For the text-containing cell, return its midpoint in (X, Y) coordinate format. 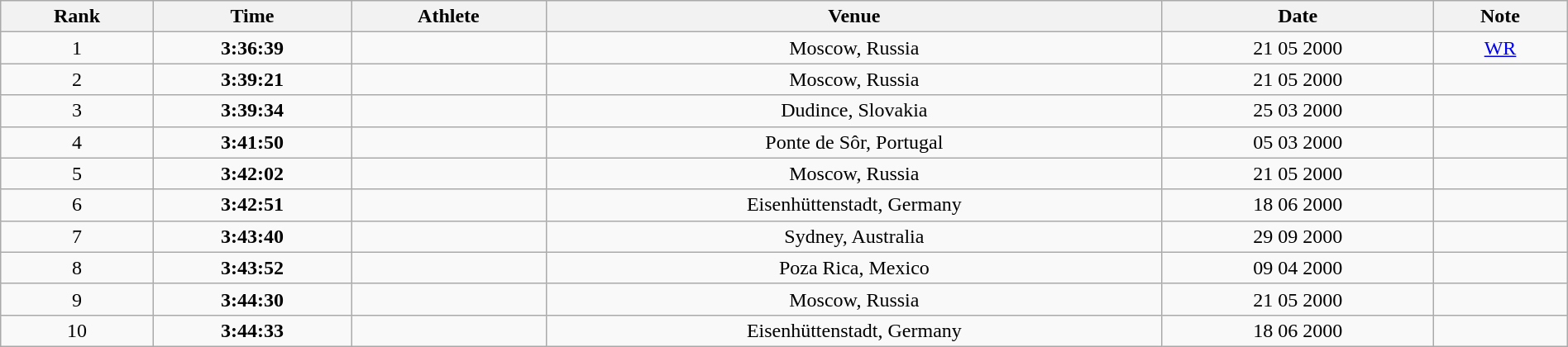
3:41:50 (251, 142)
9 (77, 299)
Rank (77, 17)
3:42:02 (251, 173)
Note (1500, 17)
3:44:33 (251, 330)
Date (1297, 17)
1 (77, 48)
2 (77, 79)
3:36:39 (251, 48)
6 (77, 205)
7 (77, 236)
4 (77, 142)
3:43:52 (251, 268)
3:44:30 (251, 299)
3:43:40 (251, 236)
3:39:21 (251, 79)
29 09 2000 (1297, 236)
05 03 2000 (1297, 142)
3:42:51 (251, 205)
5 (77, 173)
10 (77, 330)
WR (1500, 48)
Athlete (449, 17)
Dudince, Slovakia (853, 111)
3:39:34 (251, 111)
Venue (853, 17)
Time (251, 17)
25 03 2000 (1297, 111)
8 (77, 268)
Poza Rica, Mexico (853, 268)
09 04 2000 (1297, 268)
3 (77, 111)
Sydney, Australia (853, 236)
Ponte de Sôr, Portugal (853, 142)
